Identify which cell holds the provided text, then report its [x, y] central coordinate. 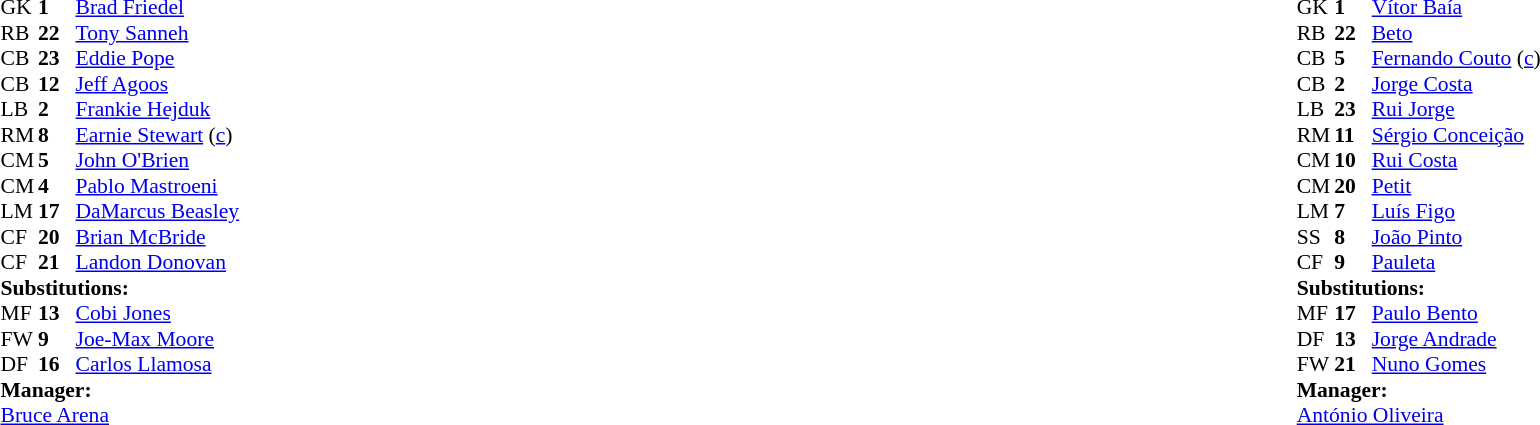
16 [57, 365]
7 [1353, 211]
Jeff Agoos [158, 84]
DaMarcus Beasley [158, 211]
Eddie Pope [158, 59]
Manager: [120, 390]
Landon Donovan [158, 263]
John O'Brien [158, 161]
Tony Sanneh [158, 33]
Carlos Llamosa [158, 365]
Frankie Hejduk [158, 109]
SS [1316, 237]
11 [1353, 135]
Earnie Stewart (c) [158, 135]
Brian McBride [158, 237]
Cobi Jones [158, 313]
Joe-Max Moore [158, 339]
Substitutions: [120, 288]
Pablo Mastroeni [158, 186]
12 [57, 84]
4 [57, 186]
10 [1353, 161]
